Find where the given text appears and provide that cell's center as (X, Y) coordinate. 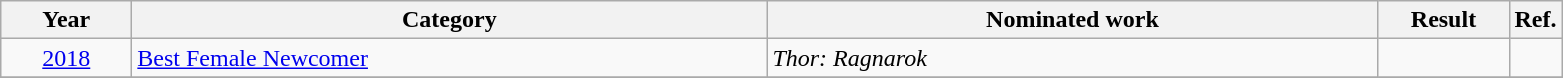
Year (66, 20)
Category (450, 20)
2018 (66, 58)
Nominated work (1072, 20)
Thor: Ragnarok (1072, 58)
Ref. (1536, 20)
Result (1444, 20)
Best Female Newcomer (450, 58)
